From the cell containing the given text, extract its center point as [x, y] coordinate. 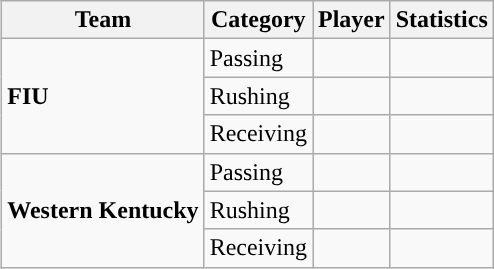
Category [258, 20]
FIU [103, 96]
Statistics [442, 20]
Western Kentucky [103, 210]
Team [103, 20]
Player [351, 20]
